Output the [X, Y] coordinate of the center of the cell containing the given text.  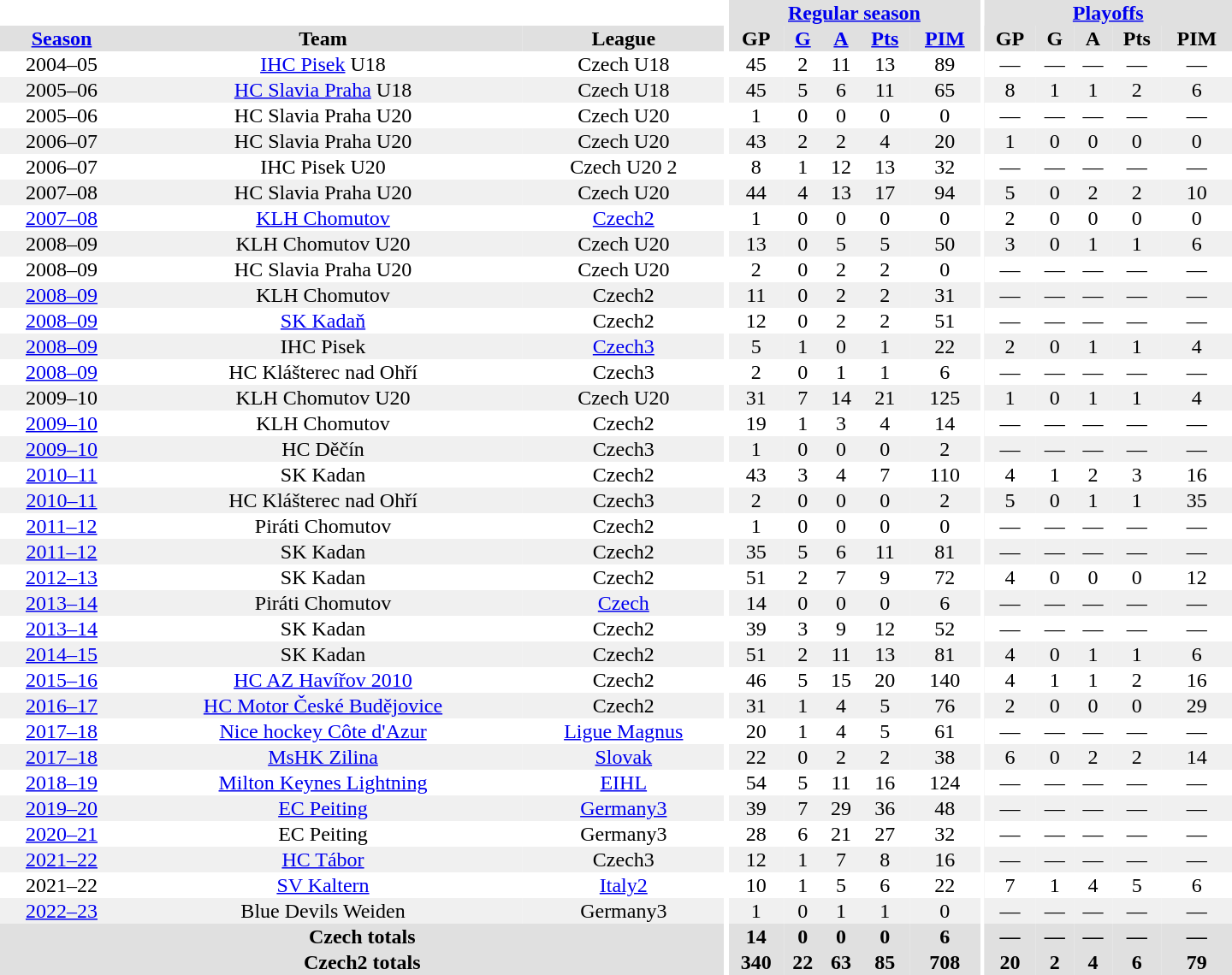
2022–23 [62, 911]
140 [945, 680]
MsHK Zilina [323, 757]
HC Motor České Budějovice [323, 706]
28 [756, 834]
HC Tábor [323, 860]
89 [945, 64]
2019–20 [62, 808]
Czech totals [363, 937]
15 [842, 680]
Czech U20 2 [623, 167]
2015–16 [62, 680]
2014–15 [62, 654]
27 [885, 834]
2012–13 [62, 577]
50 [945, 244]
38 [945, 757]
17 [885, 192]
EIHL [623, 783]
72 [945, 577]
2020–21 [62, 834]
HC Slavia Praha U18 [323, 90]
79 [1197, 962]
Season [62, 38]
Regular season [854, 13]
Blue Devils Weiden [323, 911]
52 [945, 629]
36 [885, 808]
Nice hockey Côte d'Azur [323, 731]
76 [945, 706]
League [623, 38]
125 [945, 398]
Czech2 totals [363, 962]
94 [945, 192]
Playoffs [1108, 13]
46 [756, 680]
85 [885, 962]
Milton Keynes Lightning [323, 783]
708 [945, 962]
SV Kaltern [323, 885]
IHC Pisek U20 [323, 167]
110 [945, 475]
Slovak [623, 757]
HC Děčín [323, 449]
2016–17 [62, 706]
2018–19 [62, 783]
IHC Pisek U18 [323, 64]
SK Kadaň [323, 321]
IHC Pisek [323, 346]
61 [945, 731]
HC AZ Havířov 2010 [323, 680]
Czech [623, 603]
65 [945, 90]
54 [756, 783]
Italy2 [623, 885]
340 [756, 962]
124 [945, 783]
Ligue Magnus [623, 731]
48 [945, 808]
2004–05 [62, 64]
Team [323, 38]
63 [842, 962]
19 [756, 423]
44 [756, 192]
